Capture the cell that displays the provided text and extract its [X, Y] central coordinate. 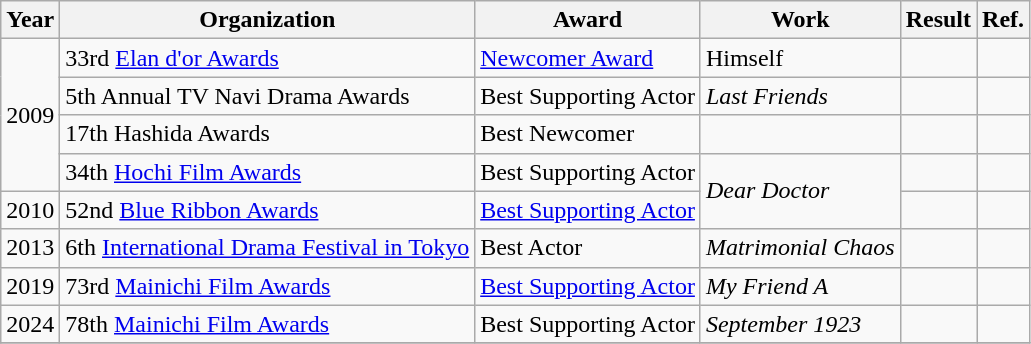
Best Newcomer [588, 134]
6th International Drama Festival in Tokyo [268, 248]
17th Hashida Awards [268, 134]
Ref. [1004, 20]
Work [800, 20]
Newcomer Award [588, 58]
Himself [800, 58]
5th Annual TV Navi Drama Awards [268, 96]
33rd Elan d'or Awards [268, 58]
52nd Blue Ribbon Awards [268, 210]
73rd Mainichi Film Awards [268, 286]
2024 [30, 324]
Result [938, 20]
2019 [30, 286]
Year [30, 20]
Award [588, 20]
34th Hochi Film Awards [268, 172]
Last Friends [800, 96]
My Friend A [800, 286]
September 1923 [800, 324]
78th Mainichi Film Awards [268, 324]
Dear Doctor [800, 191]
Best Actor [588, 248]
2009 [30, 115]
Matrimonial Chaos [800, 248]
Organization [268, 20]
2013 [30, 248]
2010 [30, 210]
